Output the (X, Y) coordinate of the center of the cell containing the given text.  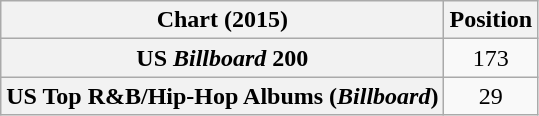
Position (491, 20)
29 (491, 96)
173 (491, 58)
US Billboard 200 (222, 58)
Chart (2015) (222, 20)
US Top R&B/Hip-Hop Albums (Billboard) (222, 96)
